Locate the cell with the specified text and output its [x, y] center coordinate. 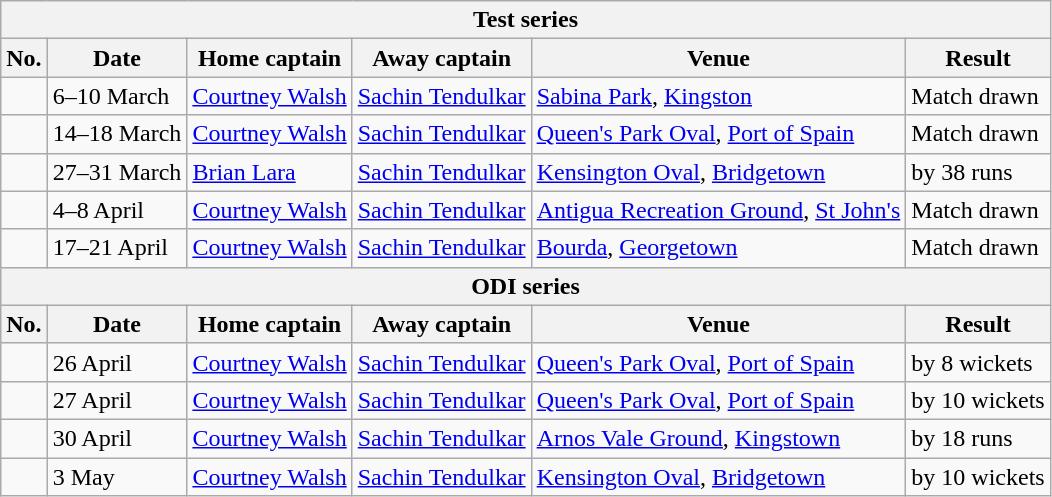
Bourda, Georgetown [718, 248]
by 8 wickets [978, 362]
3 May [117, 477]
Arnos Vale Ground, Kingstown [718, 438]
17–21 April [117, 248]
Sabina Park, Kingston [718, 96]
14–18 March [117, 134]
Brian Lara [270, 172]
6–10 March [117, 96]
30 April [117, 438]
by 38 runs [978, 172]
Test series [526, 20]
by 18 runs [978, 438]
26 April [117, 362]
27 April [117, 400]
27–31 March [117, 172]
Antigua Recreation Ground, St John's [718, 210]
ODI series [526, 286]
4–8 April [117, 210]
